Return (x, y) of the center of cell containing provided text 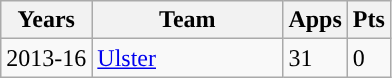
0 (368, 58)
Ulster (188, 58)
Team (188, 20)
Apps (315, 20)
31 (315, 58)
2013-16 (46, 58)
Pts (368, 20)
Years (46, 20)
